Scan for the cell matching the given text and deliver its [x, y] coordinate at center. 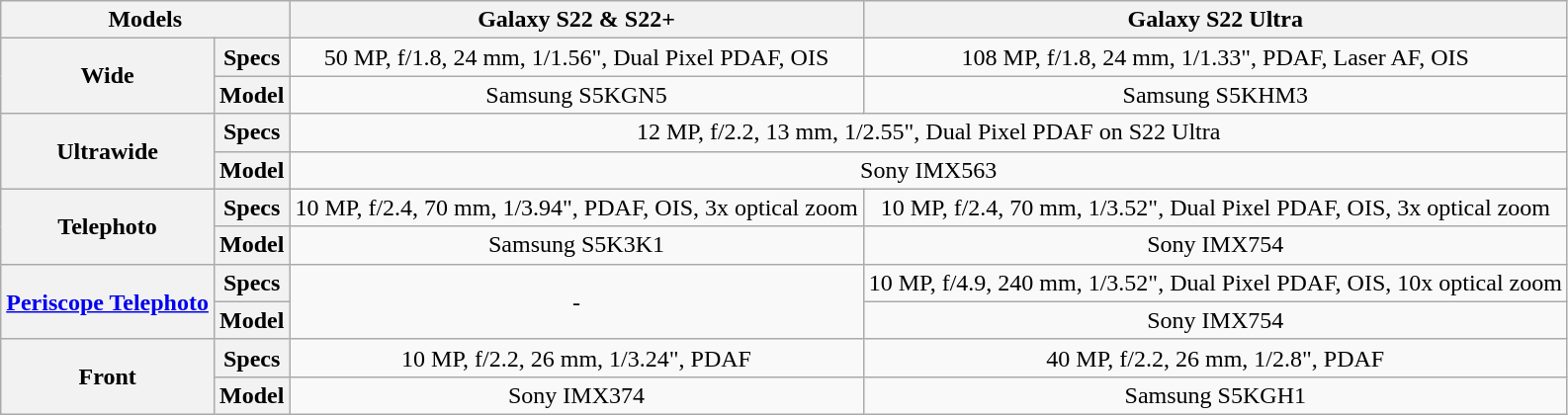
108 MP, f/1.8, 24 mm, 1/1.33", PDAF, Laser AF, OIS [1215, 57]
Telephoto [108, 226]
- [576, 301]
Ultrawide [108, 151]
Samsung S5KHM3 [1215, 95]
Samsung S5KGH1 [1215, 395]
Periscope Telephoto [108, 301]
10 MP, f/2.2, 26 mm, 1/3.24", PDAF [576, 358]
Samsung S5KGN5 [576, 95]
10 MP, f/2.4, 70 mm, 1/3.94", PDAF, OIS, 3x optical zoom [576, 207]
Models [145, 20]
50 MP, f/1.8, 24 mm, 1/1.56", Dual Pixel PDAF, OIS [576, 57]
Galaxy S22 & S22+ [576, 20]
40 MP, f/2.2, 26 mm, 1/2.8", PDAF [1215, 358]
Front [108, 376]
12 MP, f/2.2, 13 mm, 1/2.55", Dual Pixel PDAF on S22 Ultra [929, 132]
Galaxy S22 Ultra [1215, 20]
Samsung S5K3K1 [576, 245]
10 MP, f/4.9, 240 mm, 1/3.52", Dual Pixel PDAF, OIS, 10x optical zoom [1215, 283]
Sony IMX374 [576, 395]
Wide [108, 76]
Sony IMX563 [929, 170]
10 MP, f/2.4, 70 mm, 1/3.52", Dual Pixel PDAF, OIS, 3x optical zoom [1215, 207]
